Provide the (X, Y) coordinate of the cell's center where the given text is located.  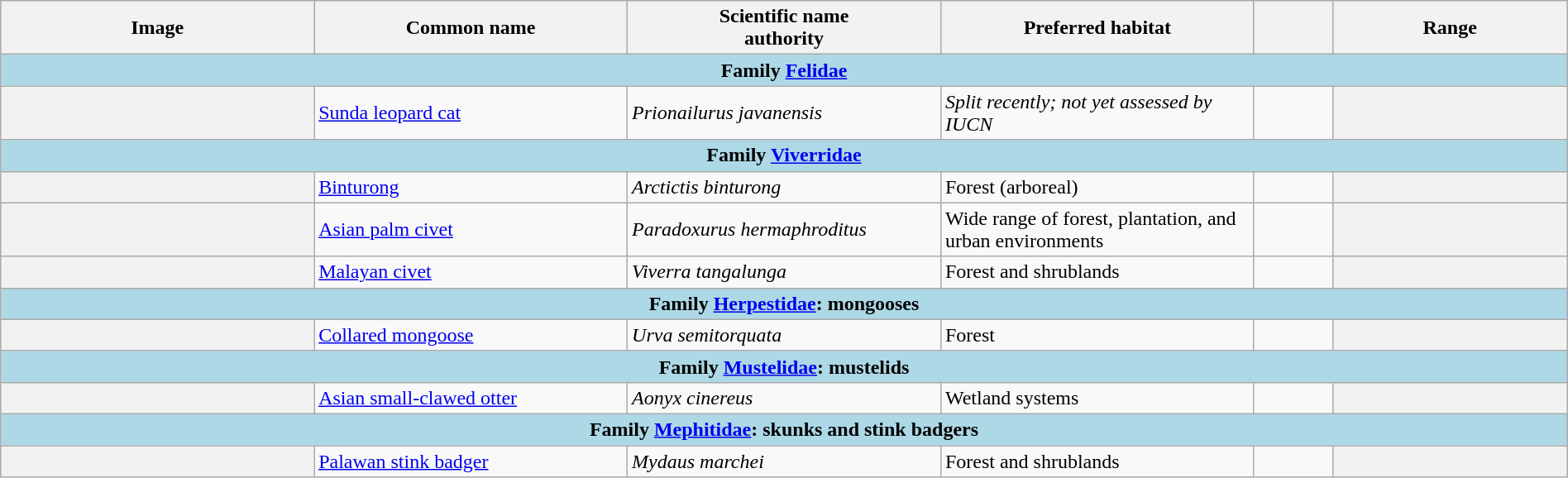
Family Herpestidae: mongooses (784, 304)
Asian palm civet (471, 230)
Image (157, 28)
Urva semitorquata (784, 335)
Forest (arboreal) (1097, 187)
Prionailurus javanensis (784, 112)
Wide range of forest, plantation, and urban environments (1097, 230)
Family Viverridae (784, 155)
Arctictis binturong (784, 187)
Family Mephitidae: skunks and stink badgers (784, 429)
Family Felidae (784, 70)
Aonyx cinereus (784, 398)
Asian small-clawed otter (471, 398)
Scientific nameauthority (784, 28)
Wetland systems (1097, 398)
Palawan stink badger (471, 461)
Collared mongoose (471, 335)
Binturong (471, 187)
Paradoxurus hermaphroditus (784, 230)
Forest (1097, 335)
Preferred habitat (1097, 28)
Mydaus marchei (784, 461)
Common name (471, 28)
Sunda leopard cat (471, 112)
Malayan civet (471, 272)
Viverra tangalunga (784, 272)
Split recently; not yet assessed by IUCN (1097, 112)
Family Mustelidae: mustelids (784, 366)
Range (1450, 28)
